Identify which cell holds the provided text, then report its [x, y] central coordinate. 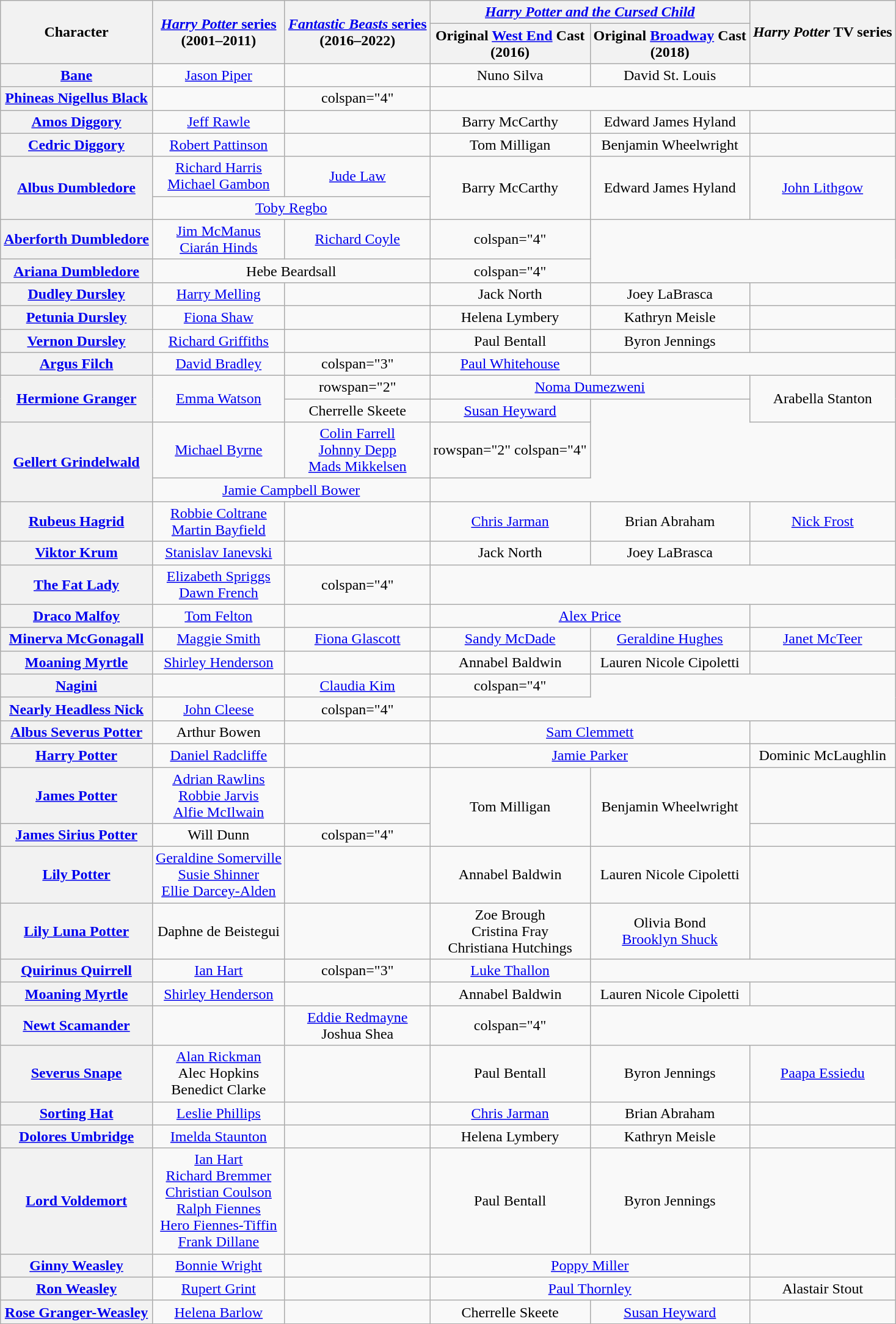
Jeff Rawle [219, 122]
Dudley Dursley [77, 294]
Ginny Weasley [77, 1265]
rowspan="2" [357, 387]
Minerva McGonagall [77, 639]
Viktor Krum [77, 553]
Daphne de Beistegui [219, 931]
Harry Potter series(2001–2011) [219, 32]
Argus Filch [77, 364]
Hermione Granger [77, 399]
Richard Coyle [357, 240]
Emma Watson [219, 399]
The Fat Lady [77, 584]
Luke Thallon [510, 971]
Leslie Phillips [219, 1113]
Paul Whitehouse [510, 364]
Geraldine SomervilleSusie ShinnerEllie Darcey-Alden [219, 875]
Fantastic Beasts series(2016–2022) [357, 32]
Severus Snape [77, 1073]
Robbie ColtraneMartin Bayfield [219, 522]
Character [77, 32]
Ron Weasley [77, 1289]
Helena Barlow [219, 1312]
Bane [77, 75]
Nearly Headless Nick [77, 709]
Olivia BondBrooklyn Shuck [669, 931]
Nuno Silva [510, 75]
James Sirius Potter [77, 835]
Paul Thornley [590, 1289]
Will Dunn [219, 835]
Draco Malfoy [77, 616]
Maggie Smith [219, 639]
Michael Byrne [219, 450]
John Cleese [219, 709]
Nick Frost [822, 522]
Ian HartRichard BremmerChristian CoulsonRalph FiennesHero Fiennes-TiffinFrank Dillane [219, 1201]
Geraldine Hughes [669, 639]
Imelda Staunton [219, 1136]
Original Broadway Cast(2018) [669, 44]
John Lithgow [822, 188]
Petunia Dursley [77, 317]
Albus Dumbledore [77, 188]
Bonnie Wright [219, 1265]
Paapa Essiedu [822, 1073]
Alan RickmanAlec HopkinsBenedict Clarke [219, 1073]
Rubeus Hagrid [77, 522]
Albus Severus Potter [77, 732]
Hebe Beardsall [291, 271]
Cedric Diggory [77, 145]
Colin FarrellJohnny DeppMads Mikkelsen [357, 450]
Ariana Dumbledore [77, 271]
Gellert Grindelwald [77, 462]
Poppy Miller [590, 1265]
Zoe BroughCristina FrayChristiana Hutchings [510, 931]
Janet McTeer [822, 639]
Jamie Parker [590, 755]
Sorting Hat [77, 1113]
Elizabeth SpriggsDawn French [219, 584]
Alastair Stout [822, 1289]
Adrian RawlinsRobbie JarvisAlfie McIlwain [219, 795]
Nagini [77, 686]
David St. Louis [669, 75]
Jason Piper [219, 75]
Phineas Nigellus Black [77, 98]
Harry Potter and the Cursed Child [590, 12]
Robert Pattinson [219, 145]
Lord Voldemort [77, 1201]
rowspan="2" colspan="4" [510, 450]
Harry Melling [219, 294]
Richard Griffiths [219, 340]
Harry Potter [77, 755]
Dolores Umbridge [77, 1136]
Claudia Kim [357, 686]
Fiona Shaw [219, 317]
Sandy McDade [510, 639]
Alex Price [590, 616]
Jude Law [357, 176]
Sam Clemmett [590, 732]
Quirinus Quirrell [77, 971]
Dominic McLaughlin [822, 755]
Noma Dumezweni [590, 387]
Ian Hart [219, 971]
Amos Diggory [77, 122]
James Potter [77, 795]
Tom Felton [219, 616]
Harry Potter TV series [822, 32]
Eddie RedmayneJoshua Shea [357, 1025]
David Bradley [219, 364]
Jamie Campbell Bower [291, 490]
Original West End Cast(2016) [510, 44]
Arabella Stanton [822, 399]
Lily Potter [77, 875]
Rupert Grint [219, 1289]
Vernon Dursley [77, 340]
Aberforth Dumbledore [77, 240]
Newt Scamander [77, 1025]
Toby Regbo [291, 208]
Jim McManusCiarán Hinds [219, 240]
Daniel Radcliffe [219, 755]
Fiona Glascott [357, 639]
Lily Luna Potter [77, 931]
Richard HarrisMichael Gambon [219, 176]
Stanislav Ianevski [219, 553]
Arthur Bowen [219, 732]
Rose Granger-Weasley [77, 1312]
